Extract the (X, Y) coordinate from the center of the cell holding the provided text.  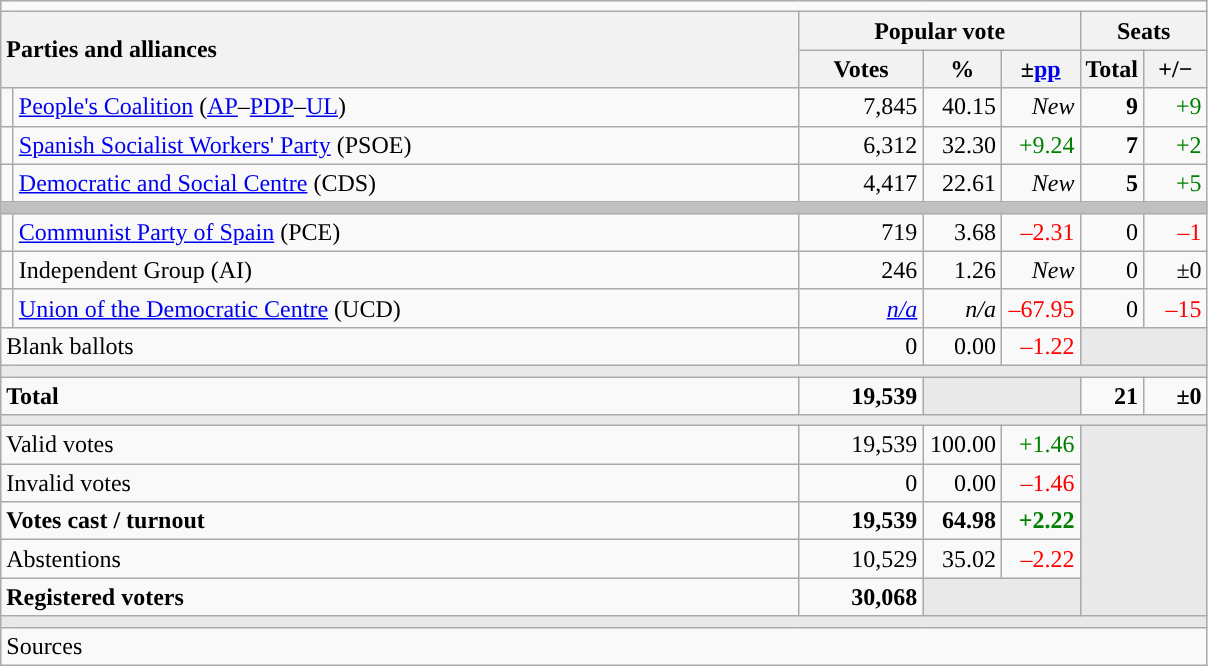
Sources (604, 646)
+5 (1176, 183)
Communist Party of Spain (PCE) (406, 232)
Blank ballots (400, 346)
21 (1112, 395)
22.61 (962, 183)
1.26 (962, 270)
10,529 (861, 559)
7,845 (861, 107)
5 (1112, 183)
Seats (1144, 31)
7 (1112, 145)
–1 (1176, 232)
719 (861, 232)
Union of the Democratic Centre (UCD) (406, 308)
–1.22 (1040, 346)
+1.46 (1040, 445)
Registered voters (400, 597)
30,068 (861, 597)
35.02 (962, 559)
Democratic and Social Centre (CDS) (406, 183)
+2.22 (1040, 521)
–1.46 (1040, 483)
4,417 (861, 183)
±pp (1040, 69)
+/− (1176, 69)
64.98 (962, 521)
% (962, 69)
9 (1112, 107)
–15 (1176, 308)
Popular vote (940, 31)
Parties and alliances (400, 50)
–2.31 (1040, 232)
People's Coalition (AP–PDP–UL) (406, 107)
32.30 (962, 145)
+9 (1176, 107)
6,312 (861, 145)
Invalid votes (400, 483)
Votes cast / turnout (400, 521)
Valid votes (400, 445)
+9.24 (1040, 145)
Abstentions (400, 559)
+2 (1176, 145)
Independent Group (AI) (406, 270)
Spanish Socialist Workers' Party (PSOE) (406, 145)
40.15 (962, 107)
Votes (861, 69)
100.00 (962, 445)
246 (861, 270)
–67.95 (1040, 308)
3.68 (962, 232)
–2.22 (1040, 559)
